Return (x, y) of the center of cell containing provided text 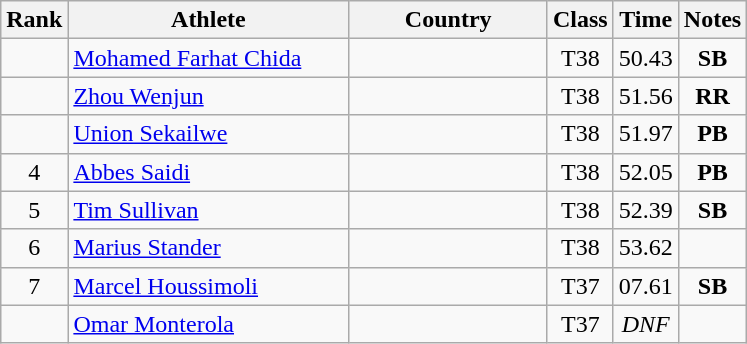
Notes (712, 20)
Athlete (208, 20)
Zhou Wenjun (208, 96)
Omar Monterola (208, 324)
Class (580, 20)
52.05 (646, 172)
51.97 (646, 134)
51.56 (646, 96)
Time (646, 20)
4 (34, 172)
53.62 (646, 248)
7 (34, 286)
RR (712, 96)
Country (448, 20)
50.43 (646, 58)
DNF (646, 324)
Abbes Saidi (208, 172)
07.61 (646, 286)
Mohamed Farhat Chida (208, 58)
6 (34, 248)
Union Sekailwe (208, 134)
Rank (34, 20)
52.39 (646, 210)
5 (34, 210)
Marcel Houssimoli (208, 286)
Tim Sullivan (208, 210)
Marius Stander (208, 248)
